Search for the cell housing the specified text and yield its (X, Y) center coordinate. 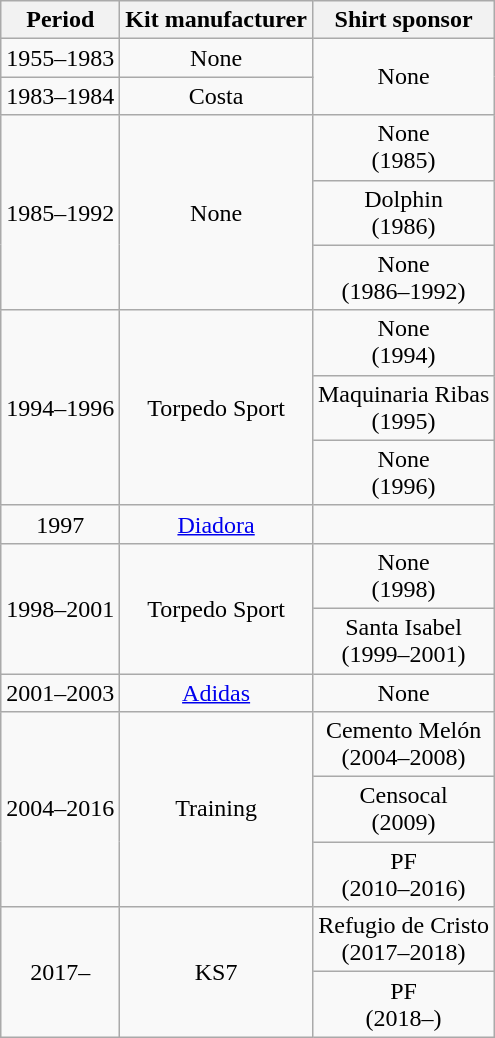
1997 (60, 524)
PF(2010–2016) (403, 874)
Dolphin(1986) (403, 212)
None(1986–1992) (403, 278)
None(1998) (403, 576)
Kit manufacturer (216, 20)
Censocal(2009) (403, 810)
Refugio de Cristo(2017–2018) (403, 940)
Period (60, 20)
1983–1984 (60, 96)
Diadora (216, 524)
Maquinaria Ribas(1995) (403, 408)
1994–1996 (60, 408)
1985–1992 (60, 212)
None(1985) (403, 148)
Santa Isabel(1999–2001) (403, 640)
2004–2016 (60, 810)
KS7 (216, 972)
Shirt sponsor (403, 20)
2001–2003 (60, 693)
2017– (60, 972)
None(1994) (403, 342)
Adidas (216, 693)
None(1996) (403, 472)
1955–1983 (60, 58)
Cemento Melón(2004–2008) (403, 744)
Training (216, 810)
1998–2001 (60, 608)
Costa (216, 96)
PF(2018–) (403, 1004)
